Search for the cell housing the specified text and yield its (x, y) center coordinate. 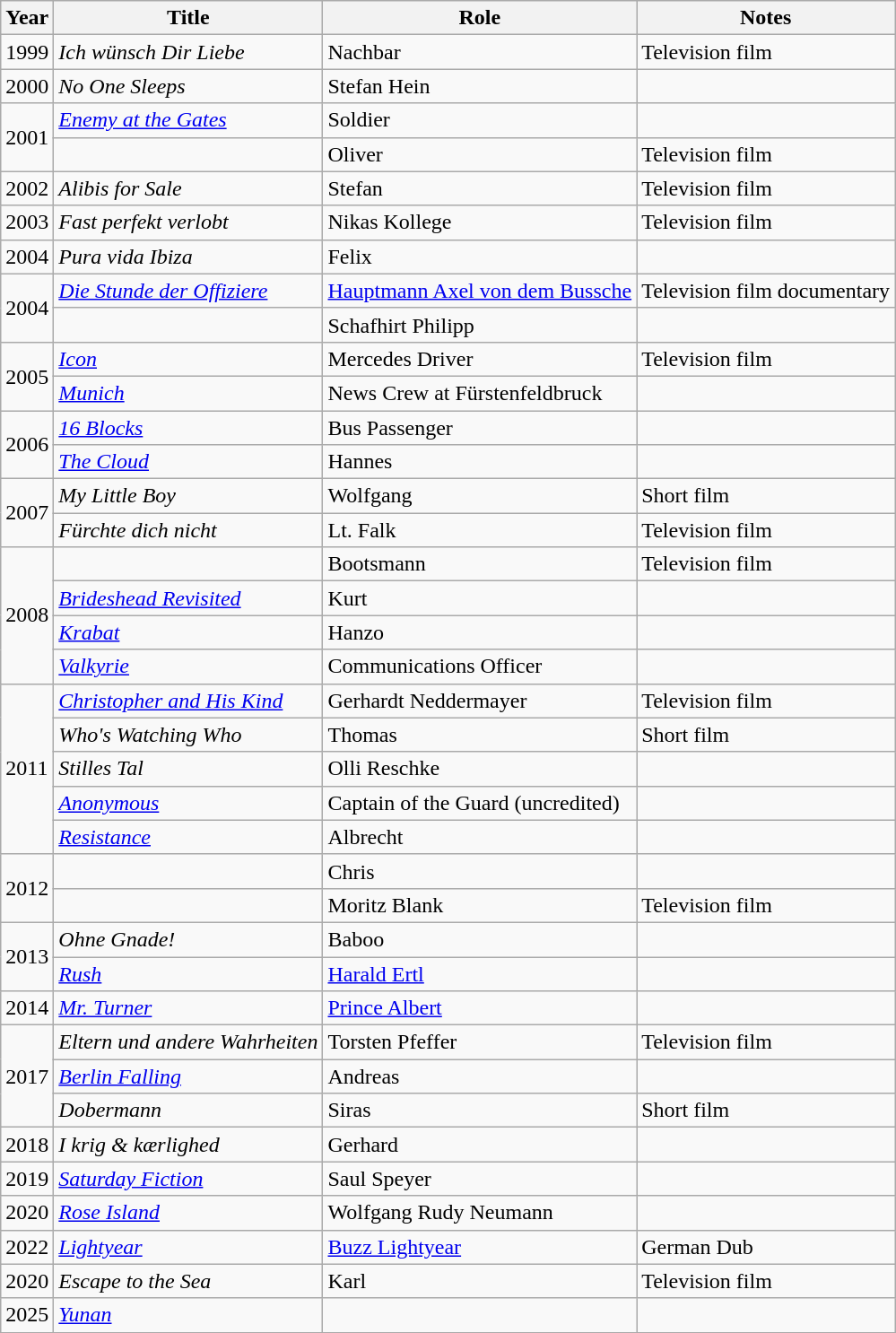
Nikas Kollege (480, 222)
Rose Island (188, 1213)
Mr. Turner (188, 1008)
Ohne Gnade! (188, 939)
Stefan (480, 188)
Stefan Hein (480, 86)
Who's Watching Who (188, 735)
2006 (27, 445)
2001 (27, 137)
Icon (188, 359)
Harald Ertl (480, 973)
Rush (188, 973)
2013 (27, 956)
2005 (27, 376)
Karl (480, 1281)
Valkyrie (188, 666)
Hauptmann Axel von dem Bussche (480, 291)
Buzz Lightyear (480, 1247)
Saturday Fiction (188, 1179)
Mercedes Driver (480, 359)
Schafhirt Philipp (480, 325)
Olli Reschke (480, 769)
The Cloud (188, 462)
Die Stunde der Offiziere (188, 291)
Dobermann (188, 1111)
Christopher and His Kind (188, 701)
Eltern und andere Wahrheiten (188, 1042)
Felix (480, 257)
Notes (766, 18)
My Little Boy (188, 496)
Wolfgang (480, 496)
2022 (27, 1247)
News Crew at Fürstenfeldbruck (480, 393)
2019 (27, 1179)
Escape to the Sea (188, 1281)
Berlin Falling (188, 1076)
Baboo (480, 939)
Andreas (480, 1076)
Torsten Pfeffer (480, 1042)
2003 (27, 222)
Year (27, 18)
Soldier (480, 120)
Chris (480, 871)
16 Blocks (188, 428)
Lightyear (188, 1247)
Prince Albert (480, 1008)
Hannes (480, 462)
2018 (27, 1145)
Fürchte dich nicht (188, 530)
Gerhard (480, 1145)
Kurt (480, 598)
Krabat (188, 632)
Moritz Blank (480, 905)
Gerhardt Neddermayer (480, 701)
Oliver (480, 154)
Communications Officer (480, 666)
Lt. Falk (480, 530)
2008 (27, 615)
German Dub (766, 1247)
I krig & kærlighed (188, 1145)
Ich wünsch Dir Liebe (188, 52)
2025 (27, 1315)
2002 (27, 188)
Brideshead Revisited (188, 598)
Wolfgang Rudy Neumann (480, 1213)
2012 (27, 888)
2011 (27, 769)
Thomas (480, 735)
Munich (188, 393)
Stilles Tal (188, 769)
Saul Speyer (480, 1179)
2017 (27, 1076)
Fast perfekt verlobt (188, 222)
2000 (27, 86)
2014 (27, 1008)
No One Sleeps (188, 86)
Enemy at the Gates (188, 120)
Television film documentary (766, 291)
Captain of the Guard (uncredited) (480, 803)
Yunan (188, 1315)
Bus Passenger (480, 428)
Bootsmann (480, 564)
Role (480, 18)
Nachbar (480, 52)
Alibis for Sale (188, 188)
1999 (27, 52)
Anonymous (188, 803)
2007 (27, 513)
Title (188, 18)
Pura vida Ibiza (188, 257)
Siras (480, 1111)
Albrecht (480, 837)
Resistance (188, 837)
Hanzo (480, 632)
